Return (X, Y) of the center of cell containing provided text 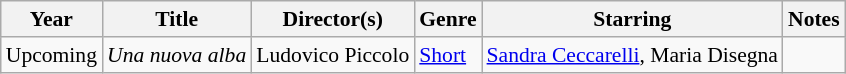
Title (176, 19)
Notes (814, 19)
Starring (632, 19)
Una nuova alba (176, 55)
Short (448, 55)
Year (52, 19)
Genre (448, 19)
Director(s) (332, 19)
Ludovico Piccolo (332, 55)
Upcoming (52, 55)
Sandra Ceccarelli, Maria Disegna (632, 55)
